Find where the given text appears and provide that cell's center as (x, y) coordinate. 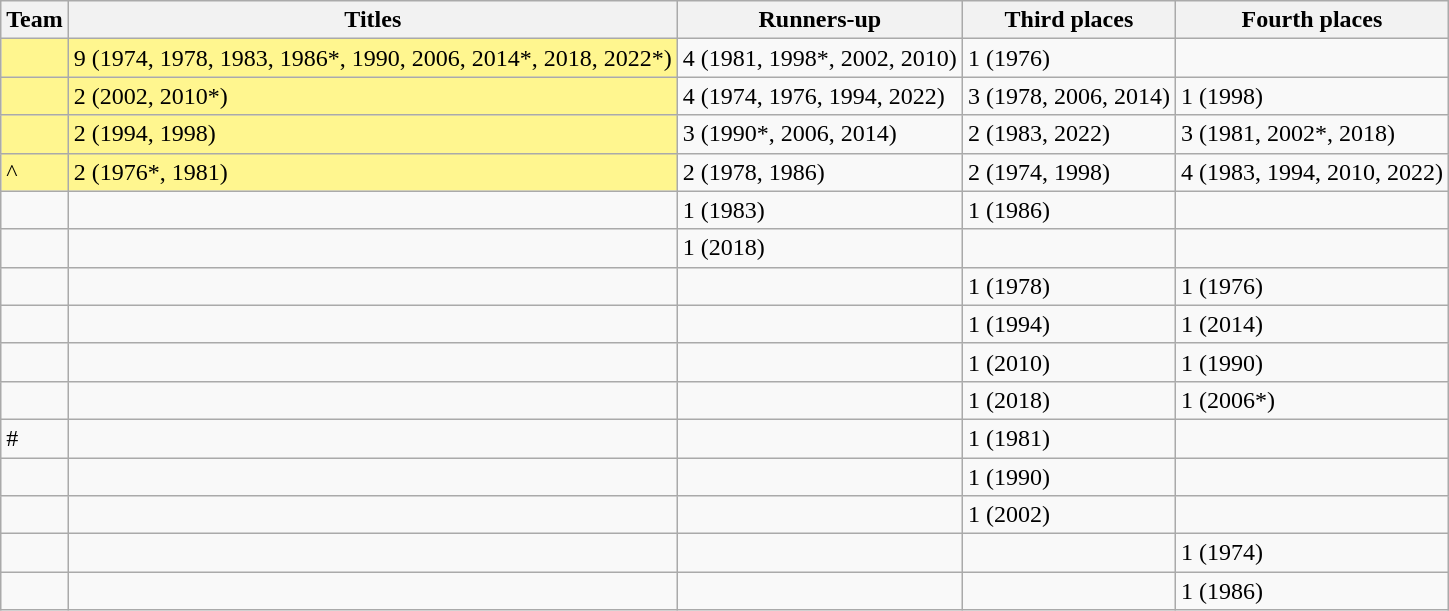
2 (1994, 1998) (372, 134)
1 (2002) (1068, 515)
Runners-up (820, 20)
1 (1974) (1312, 553)
# (35, 438)
2 (2002, 2010*) (372, 96)
1 (1994) (1068, 324)
Titles (372, 20)
Third places (1068, 20)
1 (1978) (1068, 286)
3 (1981, 2002*, 2018) (1312, 134)
1 (2006*) (1312, 400)
1 (1981) (1068, 438)
Team (35, 20)
4 (1974, 1976, 1994, 2022) (820, 96)
2 (1976*, 1981) (372, 172)
1 (2014) (1312, 324)
1 (1983) (820, 210)
1 (2010) (1068, 362)
1 (1998) (1312, 96)
3 (1978, 2006, 2014) (1068, 96)
3 (1990*, 2006, 2014) (820, 134)
2 (1983, 2022) (1068, 134)
2 (1974, 1998) (1068, 172)
4 (1981, 1998*, 2002, 2010) (820, 58)
4 (1983, 1994, 2010, 2022) (1312, 172)
2 (1978, 1986) (820, 172)
Fourth places (1312, 20)
^ (35, 172)
9 (1974, 1978, 1983, 1986*, 1990, 2006, 2014*, 2018, 2022*) (372, 58)
